Return the (X, Y) coordinate for the center point of the cell that contains the specified text.  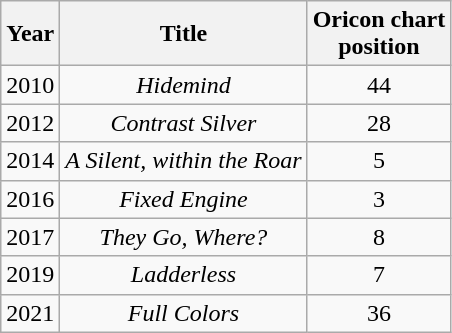
2014 (30, 161)
2017 (30, 237)
2021 (30, 313)
Contrast Silver (184, 123)
Title (184, 34)
Ladderless (184, 275)
2012 (30, 123)
3 (379, 199)
Oricon chartposition (379, 34)
36 (379, 313)
8 (379, 237)
2019 (30, 275)
2010 (30, 85)
Fixed Engine (184, 199)
Full Colors (184, 313)
Hidemind (184, 85)
7 (379, 275)
They Go, Where? (184, 237)
44 (379, 85)
Year (30, 34)
2016 (30, 199)
28 (379, 123)
A Silent, within the Roar (184, 161)
5 (379, 161)
